Pinpoint the cell where the given text exists, returning its [x, y] midpoint coordinate. 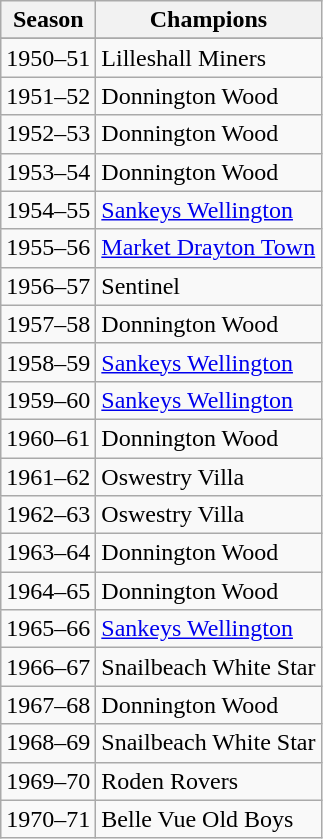
1959–60 [48, 400]
1964–65 [48, 591]
Champions [208, 20]
1965–66 [48, 629]
1951–52 [48, 96]
Market Drayton Town [208, 248]
1968–69 [48, 743]
1967–68 [48, 705]
1953–54 [48, 172]
1957–58 [48, 324]
1970–71 [48, 819]
Belle Vue Old Boys [208, 819]
Season [48, 20]
1962–63 [48, 515]
Lilleshall Miners [208, 58]
1966–67 [48, 667]
Sentinel [208, 286]
1952–53 [48, 134]
1961–62 [48, 477]
1958–59 [48, 362]
1960–61 [48, 438]
1969–70 [48, 781]
1955–56 [48, 248]
1956–57 [48, 286]
1963–64 [48, 553]
Roden Rovers [208, 781]
1954–55 [48, 210]
1950–51 [48, 58]
